Capture the cell that displays the provided text and extract its [x, y] central coordinate. 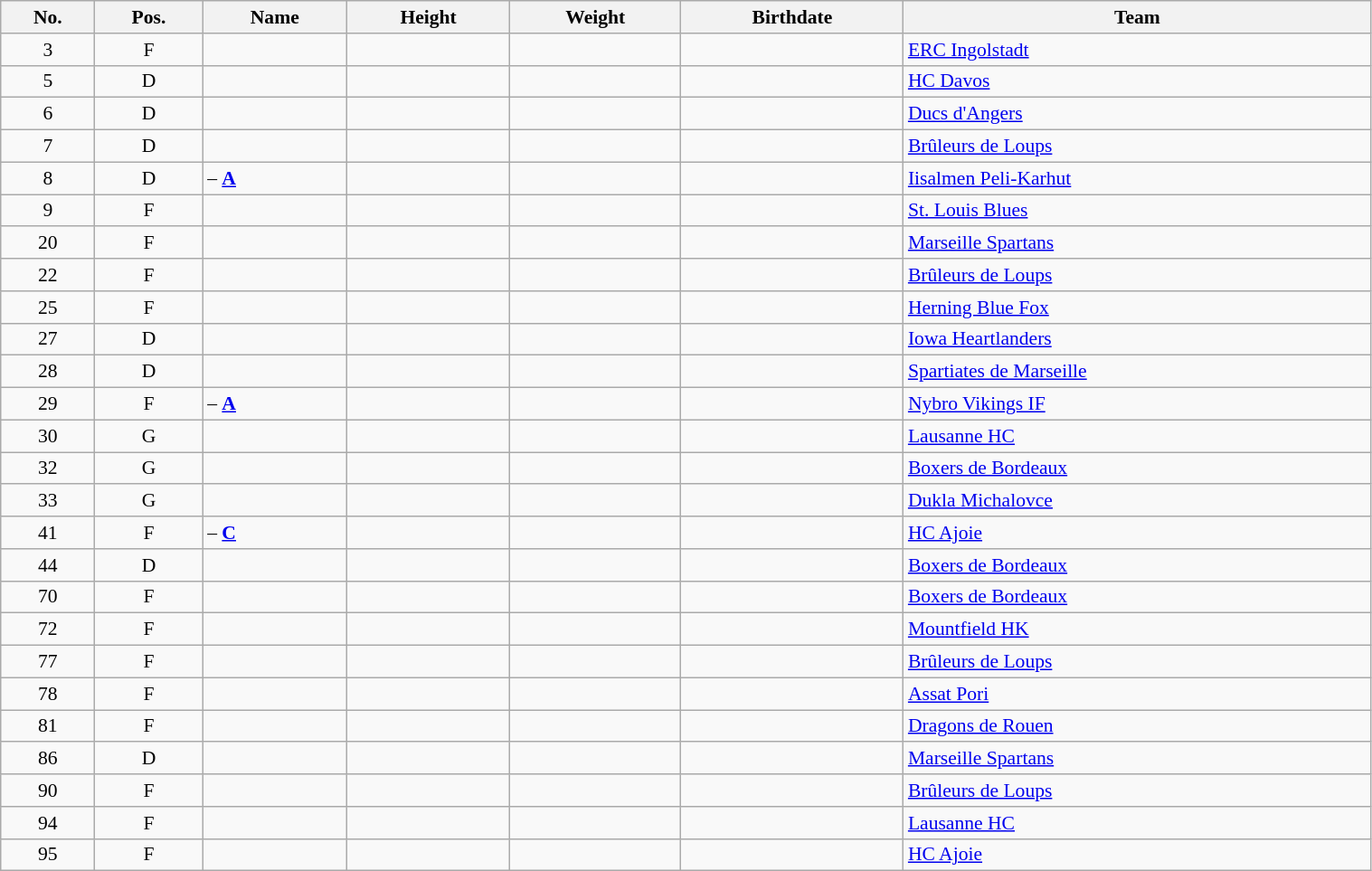
41 [48, 533]
86 [48, 759]
Spartiates de Marseille [1138, 372]
7 [48, 147]
Team [1138, 17]
95 [48, 855]
Name [275, 17]
No. [48, 17]
3 [48, 50]
5 [48, 81]
HC Davos [1138, 81]
25 [48, 308]
Pos. [148, 17]
Iisalmen Peli-Karhut [1138, 178]
8 [48, 178]
9 [48, 211]
St. Louis Blues [1138, 211]
33 [48, 501]
32 [48, 469]
70 [48, 597]
6 [48, 114]
30 [48, 436]
90 [48, 791]
Dragons de Rouen [1138, 726]
22 [48, 275]
ERC Ingolstadt [1138, 50]
Dukla Michalovce [1138, 501]
77 [48, 662]
Ducs d'Angers [1138, 114]
44 [48, 565]
20 [48, 243]
Weight [595, 17]
72 [48, 630]
78 [48, 694]
– C [275, 533]
28 [48, 372]
Height [428, 17]
94 [48, 823]
Nybro Vikings IF [1138, 404]
29 [48, 404]
Assat Pori [1138, 694]
27 [48, 339]
81 [48, 726]
Mountfield HK [1138, 630]
Iowa Heartlanders [1138, 339]
Birthdate [792, 17]
Herning Blue Fox [1138, 308]
